Capture the cell that displays the provided text and extract its (x, y) central coordinate. 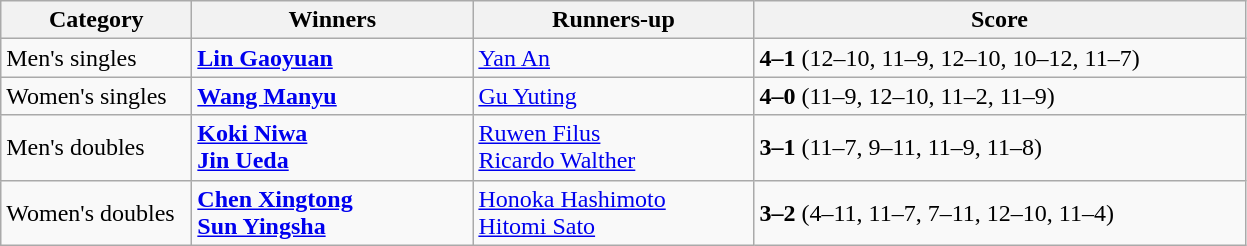
Chen Xingtong Sun Yingsha (332, 212)
3–1 (11–7, 9–11, 11–9, 11–8) (1000, 148)
Men's singles (96, 58)
Yan An (614, 58)
Women's singles (96, 96)
Honoka Hashimoto Hitomi Sato (614, 212)
Lin Gaoyuan (332, 58)
Category (96, 20)
Score (1000, 20)
Women's doubles (96, 212)
Gu Yuting (614, 96)
4–1 (12–10, 11–9, 12–10, 10–12, 11–7) (1000, 58)
Men's doubles (96, 148)
4–0 (11–9, 12–10, 11–2, 11–9) (1000, 96)
Runners-up (614, 20)
3–2 (4–11, 11–7, 7–11, 12–10, 11–4) (1000, 212)
Ruwen Filus Ricardo Walther (614, 148)
Koki Niwa Jin Ueda (332, 148)
Winners (332, 20)
Wang Manyu (332, 96)
